Extract the [x, y] coordinate from the center of the cell holding the provided text.  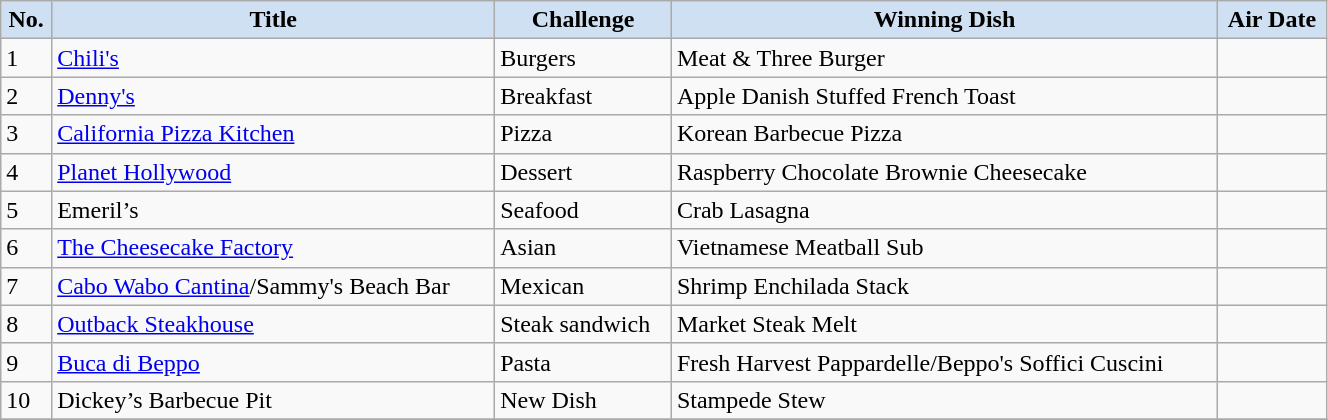
3 [26, 134]
Seafood [584, 210]
Shrimp Enchilada Stack [944, 286]
New Dish [584, 400]
Meat & Three Burger [944, 58]
Vietnamese Meatball Sub [944, 248]
4 [26, 172]
Steak sandwich [584, 324]
Korean Barbecue Pizza [944, 134]
No. [26, 20]
Air Date [1272, 20]
Stampede Stew [944, 400]
Dessert [584, 172]
Denny's [274, 96]
Apple Danish Stuffed French Toast [944, 96]
Asian [584, 248]
Planet Hollywood [274, 172]
Burgers [584, 58]
Breakfast [584, 96]
California Pizza Kitchen [274, 134]
Cabo Wabo Cantina/Sammy's Beach Bar [274, 286]
Crab Lasagna [944, 210]
Emeril’s [274, 210]
Challenge [584, 20]
Pizza [584, 134]
Raspberry Chocolate Brownie Cheesecake [944, 172]
Title [274, 20]
Market Steak Melt [944, 324]
10 [26, 400]
Outback Steakhouse [274, 324]
9 [26, 362]
7 [26, 286]
Winning Dish [944, 20]
Fresh Harvest Pappardelle/Beppo's Soffici Cuscini [944, 362]
Chili's [274, 58]
Mexican [584, 286]
Dickey’s Barbecue Pit [274, 400]
6 [26, 248]
5 [26, 210]
2 [26, 96]
The Cheesecake Factory [274, 248]
Buca di Beppo [274, 362]
8 [26, 324]
Pasta [584, 362]
1 [26, 58]
